Provide the (X, Y) coordinate of the cell's center where the given text is located.  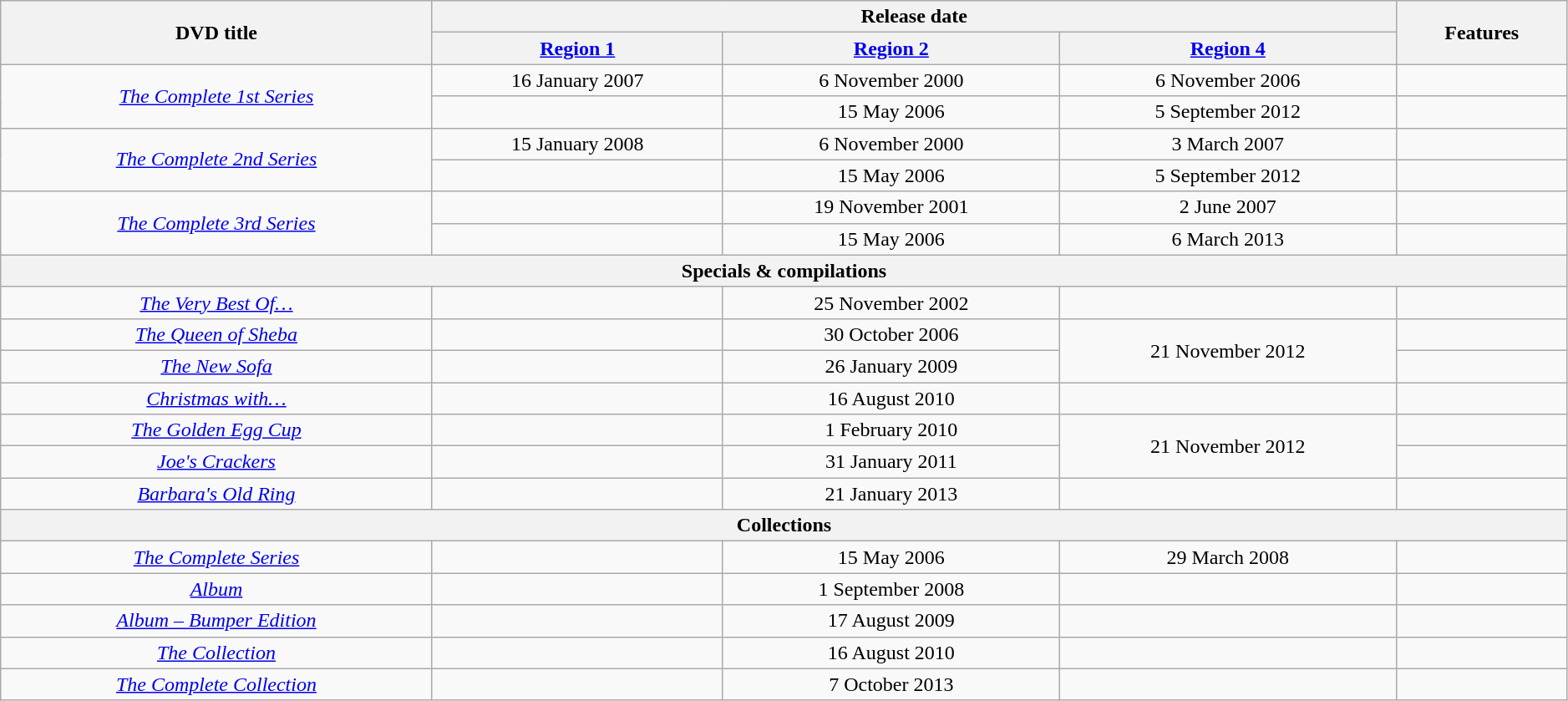
25 November 2002 (891, 302)
The New Sofa (216, 366)
Collections (784, 526)
16 January 2007 (577, 80)
31 January 2011 (891, 462)
The Complete 3rd Series (216, 223)
Region 2 (891, 48)
Joe's Crackers (216, 462)
Features (1482, 33)
Album (216, 589)
7 October 2013 (891, 684)
30 October 2006 (891, 334)
The Golden Egg Cup (216, 430)
Specials & compilations (784, 271)
The Very Best Of… (216, 302)
Album – Bumper Edition (216, 621)
15 January 2008 (577, 144)
6 March 2013 (1228, 239)
Release date (914, 17)
The Complete Collection (216, 684)
17 August 2009 (891, 621)
DVD title (216, 33)
3 March 2007 (1228, 144)
The Collection (216, 653)
The Complete Series (216, 557)
29 March 2008 (1228, 557)
The Complete 1st Series (216, 96)
Region 4 (1228, 48)
1 September 2008 (891, 589)
The Queen of Sheba (216, 334)
1 February 2010 (891, 430)
6 November 2006 (1228, 80)
The Complete 2nd Series (216, 160)
21 January 2013 (891, 494)
26 January 2009 (891, 366)
2 June 2007 (1228, 207)
Christmas with… (216, 399)
Region 1 (577, 48)
Barbara's Old Ring (216, 494)
19 November 2001 (891, 207)
